Extract the (x, y) coordinate from the center of the cell holding the provided text.  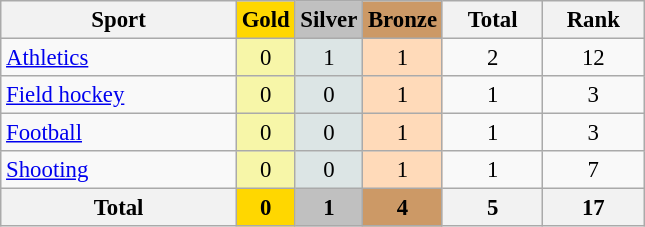
12 (594, 58)
Shooting (119, 170)
17 (594, 208)
Sport (119, 20)
7 (594, 170)
Athletics (119, 58)
2 (492, 58)
Field hockey (119, 95)
4 (403, 208)
5 (492, 208)
Gold (266, 20)
Bronze (403, 20)
Football (119, 133)
Rank (594, 20)
Silver (329, 20)
